Return the [x, y] coordinate for the center point of the cell that contains the specified text.  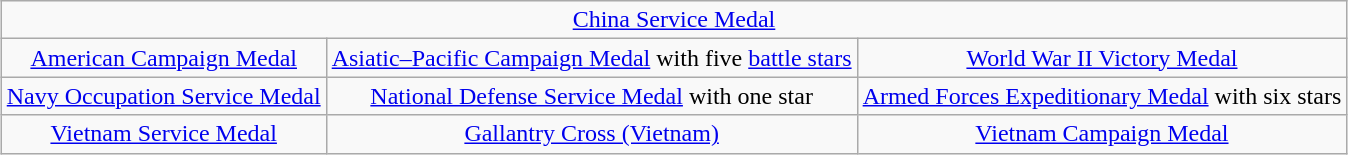
Asiatic–Pacific Campaign Medal with five battle stars [592, 58]
Vietnam Service Medal [164, 134]
National Defense Service Medal with one star [592, 96]
World War II Victory Medal [1102, 58]
Vietnam Campaign Medal [1102, 134]
China Service Medal [674, 20]
Navy Occupation Service Medal [164, 96]
Armed Forces Expeditionary Medal with six stars [1102, 96]
Gallantry Cross (Vietnam) [592, 134]
American Campaign Medal [164, 58]
